Detect which cell encompasses the target text, then output its [X, Y] center coordinate. 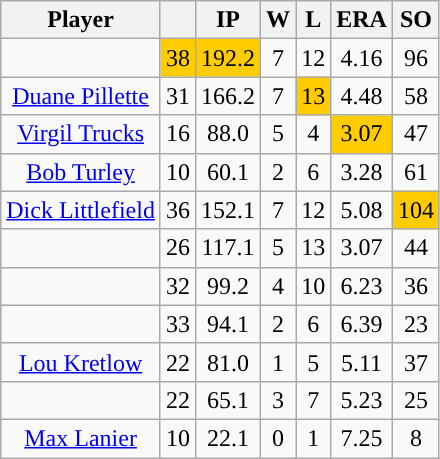
26 [178, 248]
Player [81, 20]
7.25 [362, 438]
22.1 [228, 438]
Lou Kretlow [81, 362]
8 [416, 438]
Bob Turley [81, 172]
31 [178, 96]
IP [228, 20]
38 [178, 58]
61 [416, 172]
3.28 [362, 172]
Max Lanier [81, 438]
152.1 [228, 210]
104 [416, 210]
96 [416, 58]
81.0 [228, 362]
ERA [362, 20]
37 [416, 362]
192.2 [228, 58]
88.0 [228, 134]
Duane Pillette [81, 96]
47 [416, 134]
32 [178, 286]
5.23 [362, 400]
W [278, 20]
23 [416, 324]
3 [278, 400]
65.1 [228, 400]
5.11 [362, 362]
25 [416, 400]
166.2 [228, 96]
4.16 [362, 58]
6.23 [362, 286]
117.1 [228, 248]
44 [416, 248]
Dick Littlefield [81, 210]
5.08 [362, 210]
L [314, 20]
33 [178, 324]
58 [416, 96]
6.39 [362, 324]
SO [416, 20]
0 [278, 438]
99.2 [228, 286]
Virgil Trucks [81, 134]
94.1 [228, 324]
16 [178, 134]
4.48 [362, 96]
60.1 [228, 172]
